From the cell containing the given text, extract its center point as [x, y] coordinate. 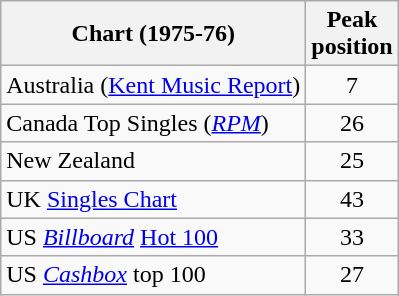
7 [352, 85]
43 [352, 199]
26 [352, 123]
27 [352, 275]
Canada Top Singles (RPM) [154, 123]
UK Singles Chart [154, 199]
Peakposition [352, 34]
33 [352, 237]
New Zealand [154, 161]
25 [352, 161]
Chart (1975-76) [154, 34]
Australia (Kent Music Report) [154, 85]
US Cashbox top 100 [154, 275]
US Billboard Hot 100 [154, 237]
